Find where the given text appears and provide that cell's center as [X, Y] coordinate. 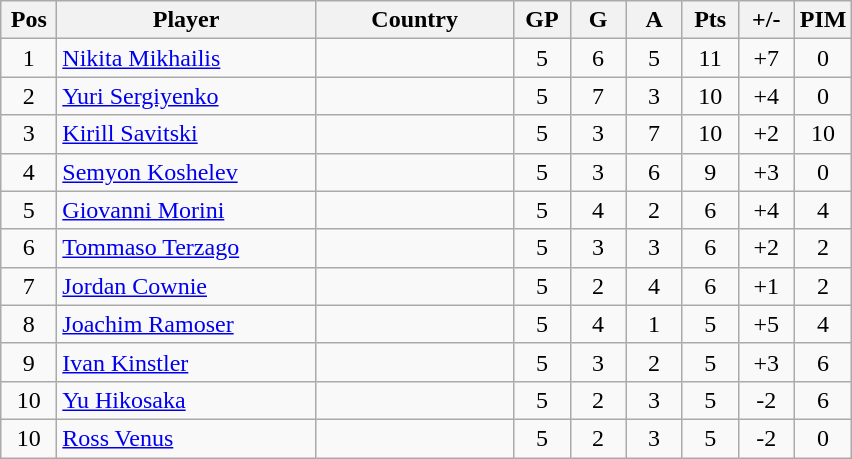
Yu Hikosaka [186, 400]
Semyon Koshelev [186, 172]
Ross Venus [186, 438]
Yuri Sergiyenko [186, 96]
Jordan Cownie [186, 286]
G [598, 20]
PIM [823, 20]
Player [186, 20]
Kirill Savitski [186, 134]
Country [414, 20]
Pts [710, 20]
+/- [766, 20]
Joachim Ramoser [186, 324]
8 [29, 324]
11 [710, 58]
Nikita Mikhailis [186, 58]
Pos [29, 20]
Tommaso Terzago [186, 248]
A [654, 20]
Ivan Kinstler [186, 362]
+1 [766, 286]
Giovanni Morini [186, 210]
+5 [766, 324]
GP [542, 20]
+7 [766, 58]
